From the cell containing the given text, extract its center point as (x, y) coordinate. 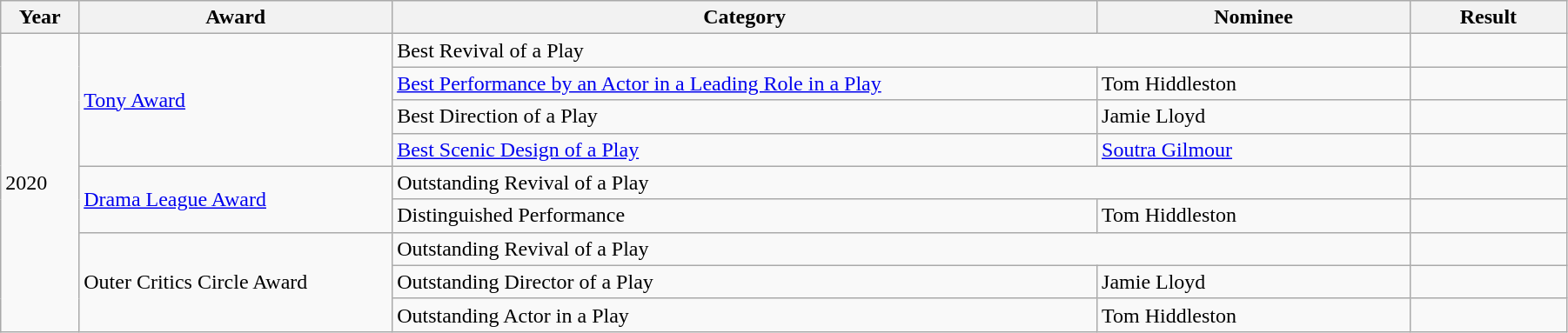
Award (236, 17)
Soutra Gilmour (1254, 150)
Best Performance by an Actor in a Leading Role in a Play (745, 83)
Best Scenic Design of a Play (745, 150)
2020 (40, 183)
Year (40, 17)
Drama League Award (236, 199)
Result (1488, 17)
Best Direction of a Play (745, 117)
Nominee (1254, 17)
Distinguished Performance (745, 216)
Best Revival of a Play (901, 50)
Tony Award (236, 100)
Outer Critics Circle Award (236, 282)
Outstanding Actor in a Play (745, 315)
Category (745, 17)
Outstanding Director of a Play (745, 282)
